Return [X, Y] of the center of cell containing provided text 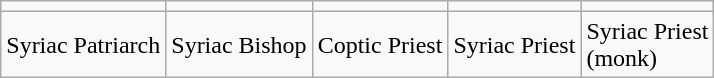
Coptic Priest [380, 44]
Syriac Bishop [239, 44]
Syriac Patriarch [84, 44]
Syriac Priest (monk) [648, 44]
Syriac Priest [514, 44]
